Capture the cell that displays the provided text and extract its [x, y] central coordinate. 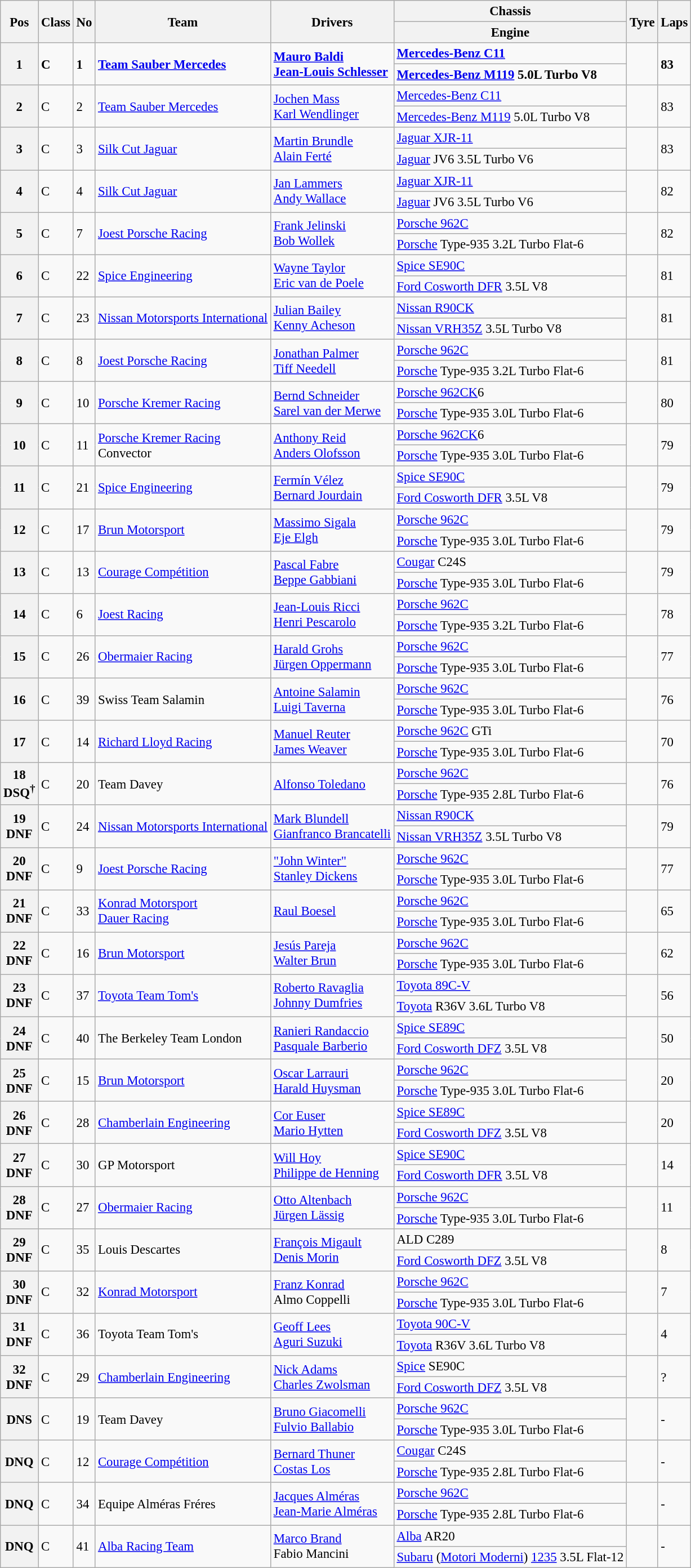
Bernd Schneider Sarel van der Merwe [332, 403]
Bruno Giacomelli Fulvio Ballabio [332, 1419]
78 [675, 615]
19DNF [19, 827]
23DNF [19, 996]
Konrad Motorsport Dauer Racing [183, 911]
Raul Boesel [332, 911]
65 [675, 911]
"John Winter" Stanley Dickens [332, 868]
Equipe Alméras Fréres [183, 1504]
39 [84, 700]
24 [84, 827]
Richard Lloyd Racing [183, 741]
Subaru (Motori Moderni) 1235 3.5L Flat-12 [510, 1557]
The Berkeley Team London [183, 1037]
Ranieri Randaccio Pasquale Barberio [332, 1037]
GP Motorsport [183, 1165]
24DNF [19, 1037]
Jan Lammers Andy Wallace [332, 191]
Roberto Ravaglia Johnny Dumfries [332, 996]
Julian Bailey Kenny Acheson [332, 318]
30DNF [19, 1292]
50 [675, 1037]
Engine [510, 33]
37 [84, 996]
Swiss Team Salamin [183, 700]
22 [84, 276]
27DNF [19, 1165]
Antoine Salamin Luigi Taverna [332, 700]
56 [675, 996]
Bernard Thuner Costas Los [332, 1461]
Franz Konrad Almo Coppelli [332, 1292]
Mark Blundell Gianfranco Brancatelli [332, 827]
Porsche 962C GTi [510, 731]
18DSQ† [19, 784]
28 [84, 1123]
Louis Descartes [183, 1249]
Team [183, 21]
Martin Brundle Alain Ferté [332, 149]
Mauro Baldi Jean-Louis Schlesser [332, 64]
Fermín Vélez Bernard Jourdain [332, 488]
26DNF [19, 1123]
DNS [19, 1419]
Chassis [510, 11]
Anthony Reid Anders Olofsson [332, 445]
34 [84, 1504]
Jacques Alméras Jean-Marie Alméras [332, 1504]
Laps [675, 21]
Joest Racing [183, 615]
70 [675, 741]
23 [84, 318]
Oscar Larrauri Harald Huysman [332, 1080]
26 [84, 657]
21DNF [19, 911]
Massimo Sigala Eje Elgh [332, 529]
21 [84, 488]
Frank Jelinski Bob Wollek [332, 233]
40 [84, 1037]
27 [84, 1208]
32DNF [19, 1377]
Cor Euser Mario Hytten [332, 1123]
80 [675, 403]
Drivers [332, 21]
Wayne Taylor Eric van de Poele [332, 276]
? [675, 1377]
Otto Altenbach Jürgen Lässig [332, 1208]
36 [84, 1335]
Pascal Fabre Beppe Gabbiani [332, 572]
Marco Brand Fabio Mancini [332, 1547]
28DNF [19, 1208]
Jonathan Palmer Tiff Needell [332, 360]
33 [84, 911]
Toyota 90C-V [510, 1324]
Nick Adams Charles Zwolsman [332, 1377]
Toyota 89C-V [510, 985]
31DNF [19, 1335]
Porsche Kremer Racing [183, 403]
No [84, 21]
François Migault Denis Morin [332, 1249]
41 [84, 1547]
5 [19, 233]
Will Hoy Philippe de Henning [332, 1165]
Tyre [642, 21]
Manuel Reuter James Weaver [332, 741]
30 [84, 1165]
20DNF [19, 868]
25DNF [19, 1080]
Konrad Motorsport [183, 1292]
Jean-Louis Ricci Henri Pescarolo [332, 615]
ALD C289 [510, 1239]
29 [84, 1377]
Alba AR20 [510, 1536]
Jochen Mass Karl Wendlinger [332, 106]
Class [56, 21]
35 [84, 1249]
Jesús Pareja Walter Brun [332, 953]
Alfonso Toledano [332, 784]
Geoff Lees Aguri Suzuki [332, 1335]
Pos [19, 21]
Harald Grohs Jürgen Oppermann [332, 657]
29DNF [19, 1249]
22DNF [19, 953]
19 [84, 1419]
62 [675, 953]
Porsche Kremer Racing Convector [183, 445]
32 [84, 1292]
Alba Racing Team [183, 1547]
